Scan for the cell matching the given text and deliver its (x, y) coordinate at center. 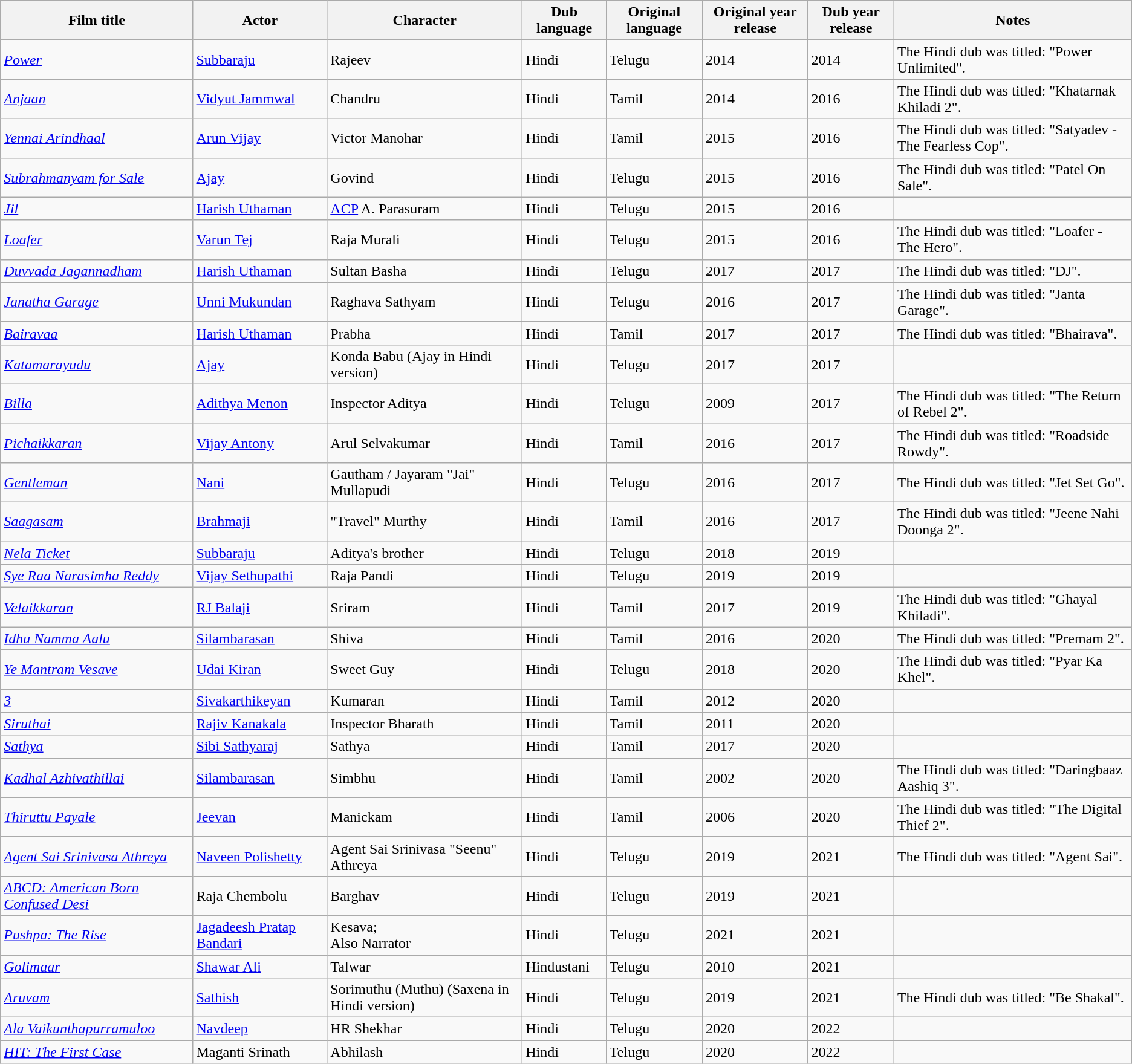
Kadhal Azhivathillai (97, 777)
RJ Balaji (260, 607)
The Hindi dub was titled: "Loafer - The Hero". (1012, 239)
Hindustani (565, 967)
Nani (260, 482)
Jagadeesh Pratap Bandari (260, 935)
The Hindi dub was titled: "DJ". (1012, 271)
Dub year release (851, 21)
Kumaran (424, 701)
The Hindi dub was titled: "Roadside Rowdy". (1012, 443)
Ala Vaikunthapurramuloo (97, 1029)
Aruvam (97, 997)
The Hindi dub was titled: "Khatarnak Khiladi 2". (1012, 99)
Actor (260, 21)
ABCD: American Born Confused Desi (97, 896)
Raja Chembolu (260, 896)
Rajeev (424, 59)
Vidyut Jammwal (260, 99)
2002 (755, 777)
Notes (1012, 21)
Maganti Srinath (260, 1052)
The Hindi dub was titled: "Be Shakal". (1012, 997)
Idhu Namma Aalu (97, 638)
Chandru (424, 99)
Sibi Sathyaraj (260, 747)
Abhilash (424, 1052)
Unni Mukundan (260, 302)
The Hindi dub was titled: "Daringbaaz Aashiq 3". (1012, 777)
The Hindi dub was titled: "Ghayal Khiladi". (1012, 607)
Power (97, 59)
The Hindi dub was titled: "Patel On Sale". (1012, 178)
Inspector Bharath (424, 724)
Raghava Sathyam (424, 302)
Shawar Ali (260, 967)
Naveen Polishetty (260, 856)
Vijay Sethupathi (260, 576)
Manickam (424, 817)
Original year release (755, 21)
Raja Murali (424, 239)
The Hindi dub was titled: "Power Unlimited". (1012, 59)
Varun Tej (260, 239)
Pichaikkaran (97, 443)
Siruthai (97, 724)
Shiva (424, 638)
Simbhu (424, 777)
The Hindi dub was titled: "Jet Set Go". (1012, 482)
Nela Ticket (97, 553)
"Travel" Murthy (424, 522)
Subrahmanyam for Sale (97, 178)
Inspector Aditya (424, 404)
Aditya's brother (424, 553)
Udai Kiran (260, 670)
The Hindi dub was titled: "Agent Sai". (1012, 856)
Character (424, 21)
2010 (755, 967)
Anjaan (97, 99)
Talwar (424, 967)
Arun Vijay (260, 138)
Golimaar (97, 967)
Ye Mantram Vesave (97, 670)
The Hindi dub was titled: "The Digital Thief 2". (1012, 817)
Katamarayudu (97, 364)
Agent Sai Srinivasa "Seenu" Athreya (424, 856)
Thiruttu Payale (97, 817)
Sweet Guy (424, 670)
The Hindi dub was titled: "Jeene Nahi Doonga 2". (1012, 522)
Gautham / Jayaram "Jai" Mullapudi (424, 482)
The Hindi dub was titled: "The Return of Rebel 2". (1012, 404)
Original language (654, 21)
The Hindi dub was titled: "Pyar Ka Khel". (1012, 670)
ACP A. Parasuram (424, 209)
Yennai Arindhaal (97, 138)
Prabha (424, 333)
The Hindi dub was titled: "Satyadev - The Fearless Cop". (1012, 138)
3 (97, 701)
The Hindi dub was titled: "Bhairava". (1012, 333)
The Hindi dub was titled: "Premam 2". (1012, 638)
Sorimuthu (Muthu) (Saxena in Hindi version) (424, 997)
Kesava;Also Narrator (424, 935)
Jil (97, 209)
Sye Raa Narasimha Reddy (97, 576)
Sriram (424, 607)
Victor Manohar (424, 138)
Sivakarthikeyan (260, 701)
Agent Sai Srinivasa Athreya (97, 856)
Sathish (260, 997)
Bairavaa (97, 333)
Gentleman (97, 482)
Barghav (424, 896)
Arul Selvakumar (424, 443)
Film title (97, 21)
Loafer (97, 239)
Sultan Basha (424, 271)
Dub language (565, 21)
Govind (424, 178)
HR Shekhar (424, 1029)
Raja Pandi (424, 576)
HIT: The First Case (97, 1052)
Brahmaji (260, 522)
Duvvada Jagannadham (97, 271)
2006 (755, 817)
Adithya Menon (260, 404)
Navdeep (260, 1029)
Jeevan (260, 817)
Vijay Antony (260, 443)
The Hindi dub was titled: "Janta Garage". (1012, 302)
Velaikkaran (97, 607)
Pushpa: The Rise (97, 935)
2012 (755, 701)
Rajiv Kanakala (260, 724)
2009 (755, 404)
Konda Babu (Ajay in Hindi version) (424, 364)
Saagasam (97, 522)
Billa (97, 404)
2011 (755, 724)
Janatha Garage (97, 302)
